Extract the [X, Y] coordinate from the center of the cell holding the provided text.  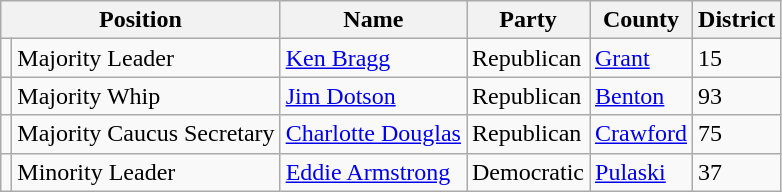
Grant [642, 58]
Democratic [528, 172]
District [737, 20]
Position [140, 20]
Party [528, 20]
Jim Dotson [373, 96]
93 [737, 96]
Majority Leader [146, 58]
Pulaski [642, 172]
Ken Bragg [373, 58]
Minority Leader [146, 172]
15 [737, 58]
Majority Caucus Secretary [146, 134]
Eddie Armstrong [373, 172]
Name [373, 20]
75 [737, 134]
Benton [642, 96]
Crawford [642, 134]
County [642, 20]
37 [737, 172]
Majority Whip [146, 96]
Charlotte Douglas [373, 134]
